From the cell containing the given text, extract its center point as (x, y) coordinate. 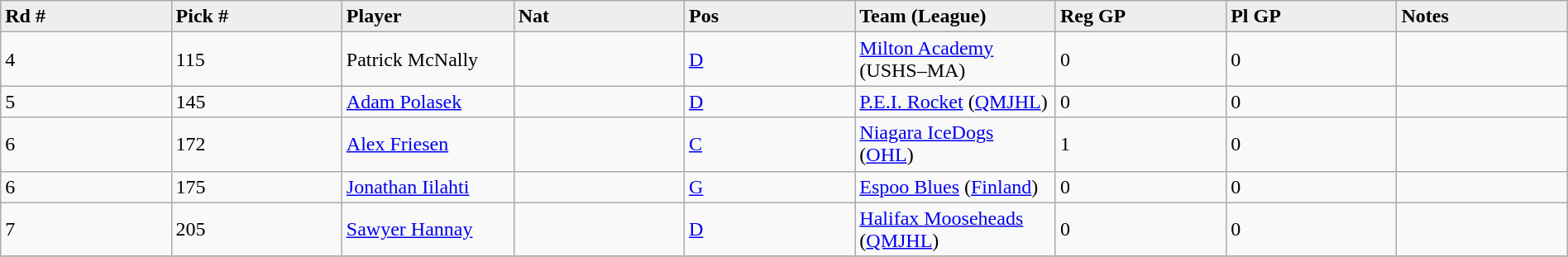
7 (86, 230)
5 (86, 102)
G (770, 187)
205 (256, 230)
Notes (1482, 17)
175 (256, 187)
Rd # (86, 17)
C (770, 144)
Team (League) (956, 17)
145 (256, 102)
Jonathan Iilahti (428, 187)
Alex Friesen (428, 144)
P.E.I. Rocket (QMJHL) (956, 102)
115 (256, 59)
Pos (770, 17)
Nat (599, 17)
172 (256, 144)
4 (86, 59)
Pl GP (1312, 17)
Espoo Blues (Finland) (956, 187)
Player (428, 17)
Pick # (256, 17)
1 (1140, 144)
Halifax Mooseheads (QMJHL) (956, 230)
Niagara IceDogs (OHL) (956, 144)
Sawyer Hannay (428, 230)
Patrick McNally (428, 59)
Adam Polasek (428, 102)
Milton Academy (USHS–MA) (956, 59)
Reg GP (1140, 17)
